Output the [X, Y] coordinate of the center of the cell containing the given text.  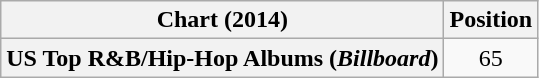
Chart (2014) [222, 20]
65 [491, 58]
US Top R&B/Hip-Hop Albums (Billboard) [222, 58]
Position [491, 20]
